For the text-containing cell, return its midpoint in [X, Y] coordinate format. 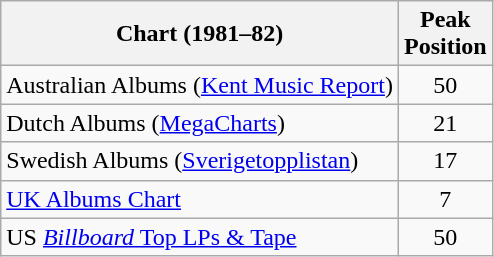
Chart (1981–82) [200, 34]
PeakPosition [445, 34]
17 [445, 161]
Swedish Albums (Sverigetopplistan) [200, 161]
UK Albums Chart [200, 199]
Australian Albums (Kent Music Report) [200, 85]
7 [445, 199]
21 [445, 123]
Dutch Albums (MegaCharts) [200, 123]
US Billboard Top LPs & Tape [200, 237]
